Find where the given text appears and provide that cell's center as [X, Y] coordinate. 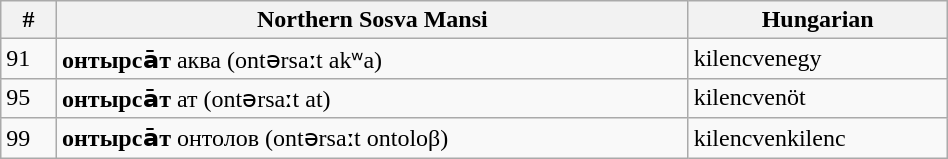
Northern Sosva Mansi [372, 20]
99 [29, 138]
онтырса̄т аква (ontərsaːt akʷa) [372, 59]
91 [29, 59]
онтырса̄т онтолов (ontərsaːt ontoloβ) [372, 138]
kilencvenkilenc [818, 138]
онтырса̄т ат (ontərsaːt at) [372, 98]
# [29, 20]
95 [29, 98]
kilencvenegy [818, 59]
Hungarian [818, 20]
kilencvenöt [818, 98]
